Capture the cell that displays the provided text and extract its (X, Y) central coordinate. 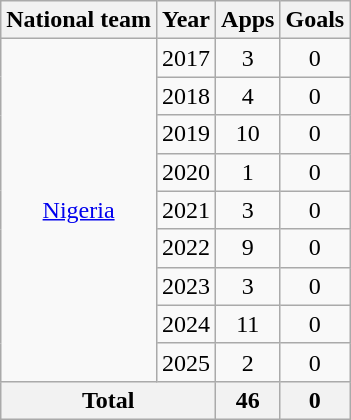
4 (248, 96)
National team (79, 20)
9 (248, 248)
2017 (186, 58)
Goals (315, 20)
10 (248, 134)
2020 (186, 172)
11 (248, 324)
Year (186, 20)
2018 (186, 96)
Apps (248, 20)
2024 (186, 324)
Nigeria (79, 210)
2022 (186, 248)
46 (248, 400)
2025 (186, 362)
2023 (186, 286)
2019 (186, 134)
1 (248, 172)
2 (248, 362)
Total (108, 400)
2021 (186, 210)
